From the cell containing the given text, extract its center point as [X, Y] coordinate. 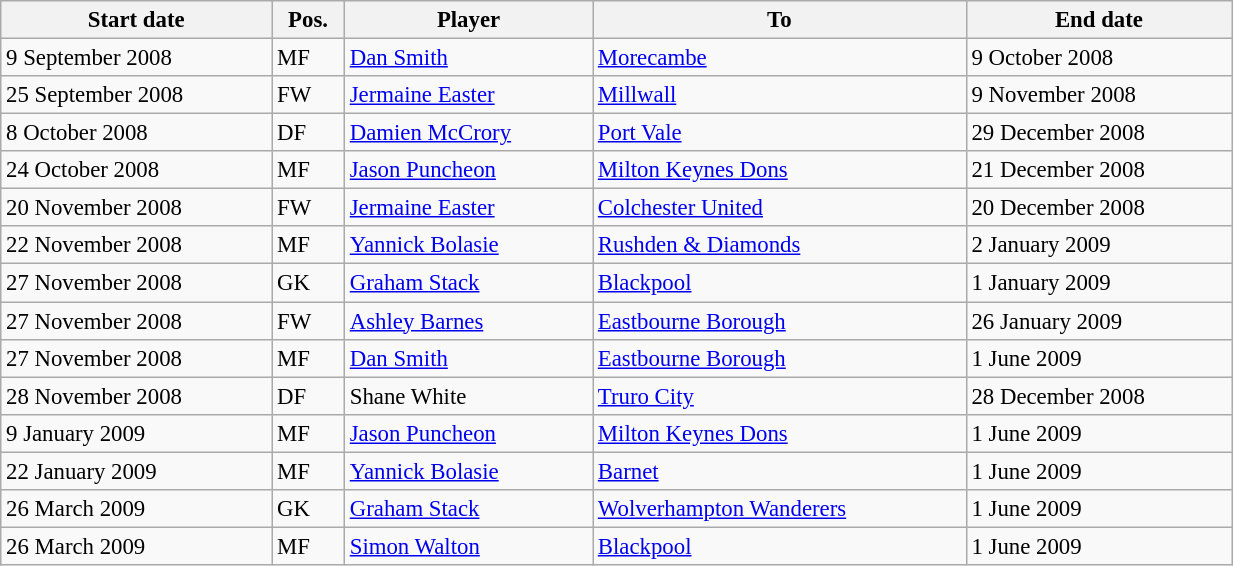
22 November 2008 [136, 245]
Port Vale [780, 133]
20 November 2008 [136, 208]
Pos. [308, 20]
22 January 2009 [136, 471]
Wolverhampton Wanderers [780, 509]
29 December 2008 [1098, 133]
To [780, 20]
26 January 2009 [1098, 321]
28 November 2008 [136, 396]
9 November 2008 [1098, 95]
End date [1098, 20]
8 October 2008 [136, 133]
9 January 2009 [136, 433]
1 January 2009 [1098, 283]
25 September 2008 [136, 95]
Barnet [780, 471]
21 December 2008 [1098, 170]
Simon Walton [468, 546]
Truro City [780, 396]
9 October 2008 [1098, 58]
2 January 2009 [1098, 245]
24 October 2008 [136, 170]
28 December 2008 [1098, 396]
Morecambe [780, 58]
Colchester United [780, 208]
Shane White [468, 396]
9 September 2008 [136, 58]
Start date [136, 20]
Damien McCrory [468, 133]
Rushden & Diamonds [780, 245]
20 December 2008 [1098, 208]
Millwall [780, 95]
Player [468, 20]
Ashley Barnes [468, 321]
